Determine the (X, Y) coordinate at the center of the cell enclosing the given text.  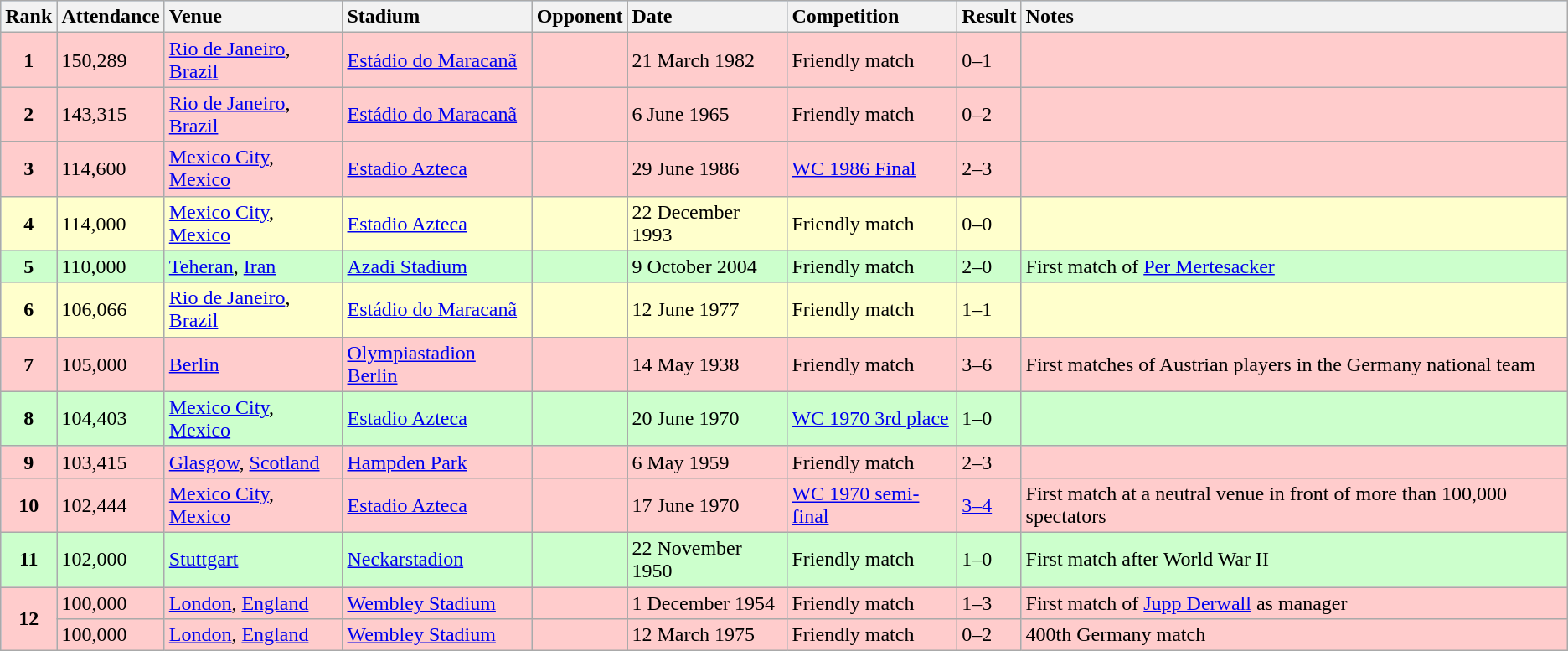
3 (28, 169)
2 (28, 114)
1–1 (989, 310)
22 December 1993 (707, 223)
400th Germany match (1294, 635)
9 October 2004 (707, 266)
First match of Jupp Derwall as manager (1294, 602)
143,315 (111, 114)
4 (28, 223)
Berlin (253, 364)
102,444 (111, 504)
22 November 1950 (707, 560)
14 May 1938 (707, 364)
12 (28, 618)
3–6 (989, 364)
Opponent (580, 17)
1–3 (989, 602)
106,066 (111, 310)
Result (989, 17)
114,600 (111, 169)
12 March 1975 (707, 635)
First match after World War II (1294, 560)
7 (28, 364)
First match at a neutral venue in front of more than 100,000 spectators (1294, 504)
114,000 (111, 223)
1 (28, 60)
WC 1970 3rd place (873, 419)
First match of Per Mertesacker (1294, 266)
Venue (253, 17)
110,000 (111, 266)
20 June 1970 (707, 419)
21 March 1982 (707, 60)
Notes (1294, 17)
105,000 (111, 364)
5 (28, 266)
3–4 (989, 504)
0–1 (989, 60)
Neckarstadion (437, 560)
WC 1970 semi-final (873, 504)
12 June 1977 (707, 310)
9 (28, 462)
Olympiastadion Berlin (437, 364)
6 May 1959 (707, 462)
2–0 (989, 266)
150,289 (111, 60)
Attendance (111, 17)
1 December 1954 (707, 602)
17 June 1970 (707, 504)
11 (28, 560)
Stuttgart (253, 560)
102,000 (111, 560)
103,415 (111, 462)
Rank (28, 17)
Glasgow, Scotland (253, 462)
Azadi Stadium (437, 266)
Competition (873, 17)
104,403 (111, 419)
6 (28, 310)
0–0 (989, 223)
Date (707, 17)
Hampden Park (437, 462)
6 June 1965 (707, 114)
WC 1986 Final (873, 169)
Teheran, Iran (253, 266)
First matches of Austrian players in the Germany national team (1294, 364)
8 (28, 419)
10 (28, 504)
Stadium (437, 17)
29 June 1986 (707, 169)
